Return the [X, Y] coordinate for the center point of the cell that contains the specified text.  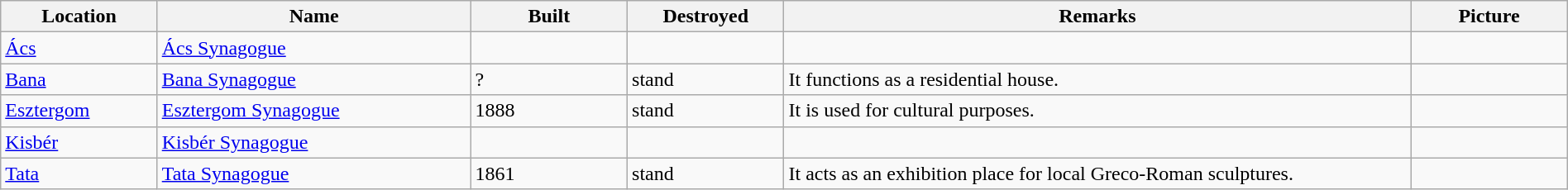
Picture [1489, 17]
1888 [549, 111]
It functions as a residential house. [1097, 79]
Esztergom Synagogue [314, 111]
Location [79, 17]
1861 [549, 173]
Tata [79, 173]
Esztergom [79, 111]
Kisbér [79, 142]
Kisbér Synagogue [314, 142]
Name [314, 17]
Ács [79, 48]
Destroyed [706, 17]
Built [549, 17]
Bana Synagogue [314, 79]
It acts as an exhibition place for local Greco-Roman sculptures. [1097, 173]
Tata Synagogue [314, 173]
Ács Synagogue [314, 48]
Remarks [1097, 17]
Bana [79, 79]
It is used for cultural purposes. [1097, 111]
? [549, 79]
